Locate the cell with the specified text and output its [X, Y] center coordinate. 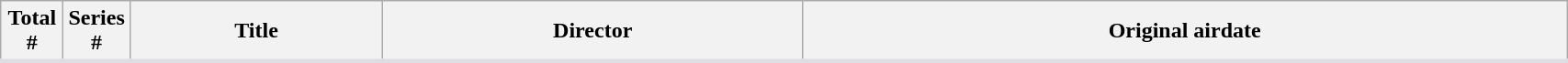
Title [255, 31]
Director [593, 31]
Series# [96, 31]
Total# [32, 31]
Original airdate [1185, 31]
